Locate the cell with the specified text and output its [X, Y] center coordinate. 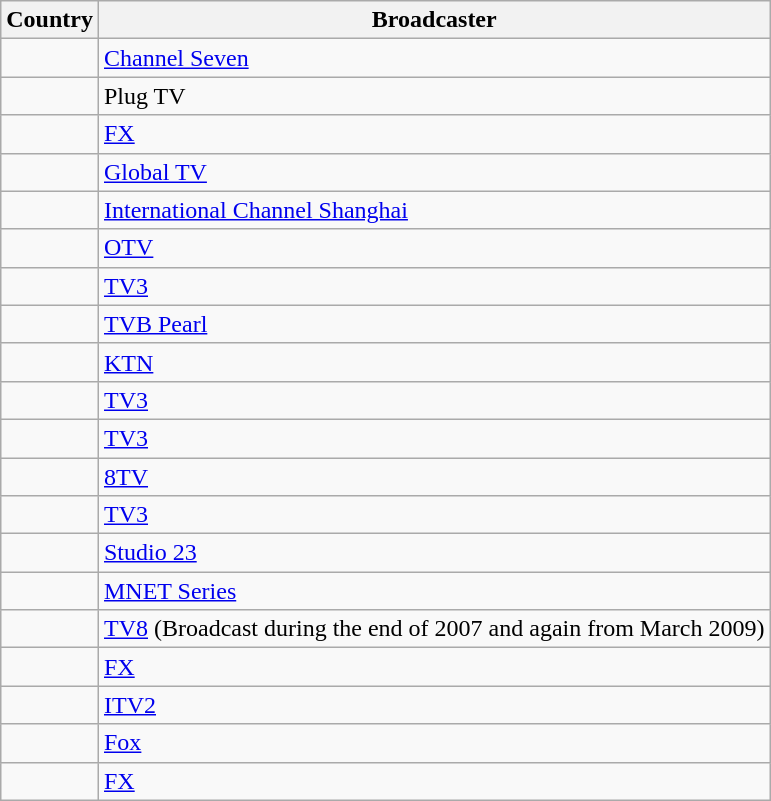
ITV2 [434, 705]
TVB Pearl [434, 324]
Broadcaster [434, 20]
Country [50, 20]
8TV [434, 477]
Fox [434, 743]
Plug TV [434, 96]
MNET Series [434, 591]
International Channel Shanghai [434, 210]
TV8 (Broadcast during the end of 2007 and again from March 2009) [434, 629]
Studio 23 [434, 553]
Global TV [434, 172]
KTN [434, 362]
OTV [434, 248]
Channel Seven [434, 58]
